Detect which cell encompasses the target text, then output its [x, y] center coordinate. 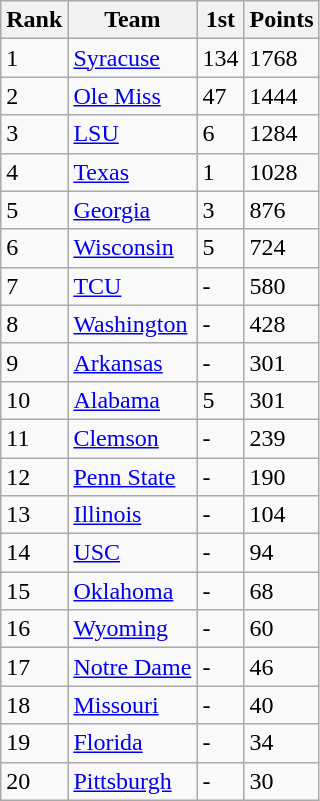
Pittsburgh [132, 781]
Washington [132, 324]
Rank [34, 20]
Florida [132, 743]
19 [34, 743]
17 [34, 667]
190 [282, 477]
Clemson [132, 438]
Points [282, 20]
18 [34, 705]
239 [282, 438]
Illinois [132, 515]
Penn State [132, 477]
8 [34, 324]
134 [220, 58]
13 [34, 515]
15 [34, 591]
16 [34, 629]
Missouri [132, 705]
Ole Miss [132, 96]
2 [34, 96]
Wyoming [132, 629]
724 [282, 248]
Team [132, 20]
60 [282, 629]
7 [34, 286]
4 [34, 172]
LSU [132, 134]
1444 [282, 96]
46 [282, 667]
428 [282, 324]
Georgia [132, 210]
104 [282, 515]
68 [282, 591]
1768 [282, 58]
12 [34, 477]
30 [282, 781]
1284 [282, 134]
Notre Dame [132, 667]
876 [282, 210]
94 [282, 553]
1st [220, 20]
Alabama [132, 400]
9 [34, 362]
11 [34, 438]
Syracuse [132, 58]
47 [220, 96]
20 [34, 781]
14 [34, 553]
Arkansas [132, 362]
USC [132, 553]
TCU [132, 286]
1028 [282, 172]
10 [34, 400]
40 [282, 705]
Oklahoma [132, 591]
580 [282, 286]
Wisconsin [132, 248]
Texas [132, 172]
34 [282, 743]
